For the text-containing cell, return its midpoint in (X, Y) coordinate format. 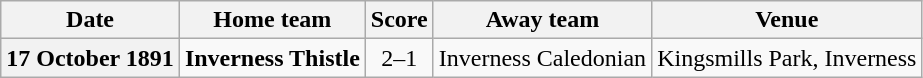
Kingsmills Park, Inverness (787, 58)
Score (399, 20)
17 October 1891 (90, 58)
Inverness Caledonian (542, 58)
Date (90, 20)
Away team (542, 20)
Venue (787, 20)
2–1 (399, 58)
Home team (272, 20)
Inverness Thistle (272, 58)
